Search for the cell housing the specified text and yield its [x, y] center coordinate. 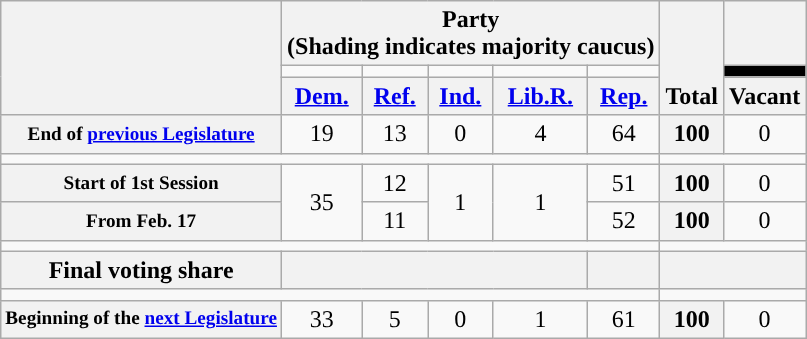
19 [322, 134]
End of previous Legislature [142, 134]
13 [395, 134]
35 [322, 202]
52 [624, 221]
5 [395, 319]
4 [540, 134]
Beginning of the next Legislature [142, 319]
Total [692, 58]
From Feb. 17 [142, 221]
Lib.R. [540, 96]
12 [395, 183]
Final voting share [142, 270]
Start of 1st Session [142, 183]
Party (Shading indicates majority caucus) [471, 34]
Vacant [764, 96]
64 [624, 134]
33 [322, 319]
51 [624, 183]
Ref. [395, 96]
61 [624, 319]
Dem. [322, 96]
11 [395, 221]
Ind. [461, 96]
Rep. [624, 96]
